Capture the cell that displays the provided text and extract its (X, Y) central coordinate. 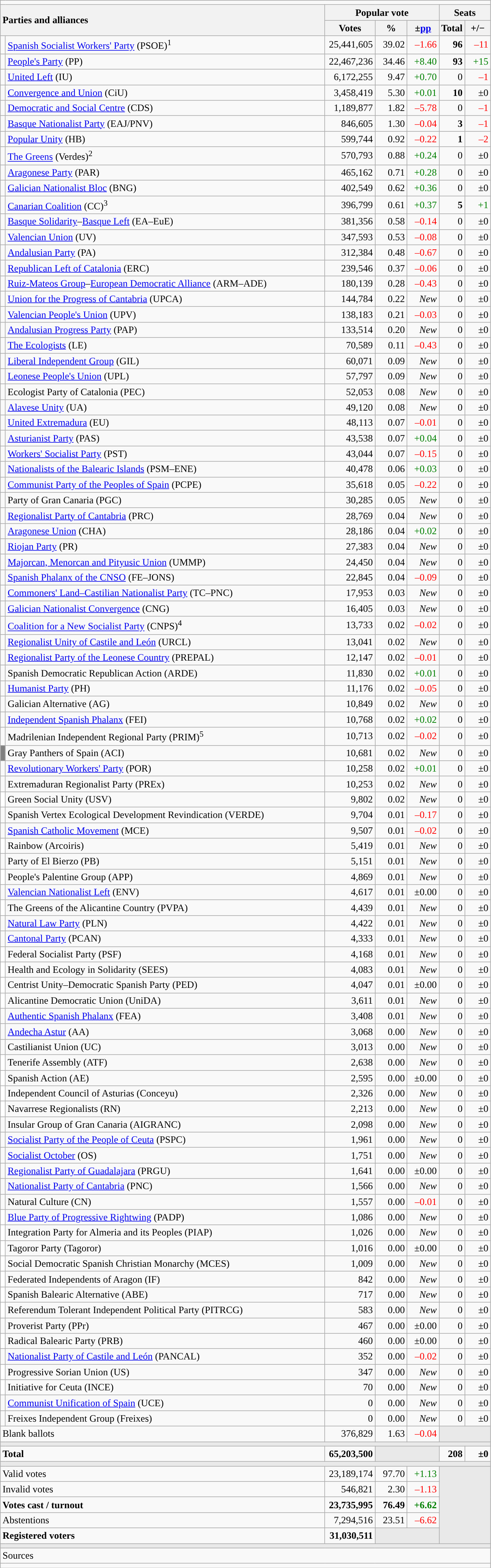
93 (452, 61)
13,041 (350, 642)
Canarian Coalition (CC)3 (165, 205)
Parties and alliances (163, 20)
Republican Left of Catalonia (ERC) (165, 268)
–1.66 (423, 45)
–0.06 (423, 268)
23,189,174 (350, 1474)
0.22 (391, 299)
0.20 (391, 330)
Spanish Balearic Alternative (ABE) (165, 1294)
30,285 (350, 500)
208 (452, 1454)
1,189,877 (350, 108)
Navarrese Regionalists (RN) (165, 1109)
10 (452, 93)
Registered voters (163, 1535)
People's Party (PP) (165, 61)
Riojan Party (PR) (165, 546)
Initiative for Ceuta (INCE) (165, 1387)
70 (350, 1387)
Abstentions (163, 1520)
31,030,511 (350, 1535)
4,869 (350, 877)
17,953 (350, 593)
–0.05 (423, 688)
+0.24 (423, 156)
138,183 (350, 314)
0.28 (391, 283)
Progressive Sorian Union (US) (165, 1372)
Andecha Astur (AA) (165, 1031)
65,203,500 (350, 1454)
27,383 (350, 546)
402,549 (350, 188)
60,071 (350, 361)
Independent Council of Asturias (Conceyu) (165, 1094)
0.71 (391, 172)
39.02 (391, 45)
Party of El Bierzo (PB) (165, 861)
Sources (245, 1556)
2,098 (350, 1124)
Humanist Party (PH) (165, 688)
+1.13 (423, 1474)
43,538 (350, 438)
United Extremadura (EU) (165, 423)
–11 (478, 45)
Votes cast / turnout (163, 1505)
United Left (IU) (165, 77)
5,151 (350, 861)
Valencian Union (UV) (165, 237)
Basque Solidarity–Basque Left (EA–EuE) (165, 222)
Galician Nationalist Bloc (BNG) (165, 188)
–0.15 (423, 454)
Aragonese Union (CHA) (165, 531)
0.92 (391, 139)
4,333 (350, 939)
Spanish Action (AE) (165, 1078)
Aragonese Party (PAR) (165, 172)
Proverist Party (PPr) (165, 1326)
96 (452, 45)
Alavese Unity (UA) (165, 407)
9.47 (391, 77)
Regionalist Party of Guadalajara (PRGU) (165, 1171)
9,802 (350, 799)
Extremaduran Regionalist Party (PREx) (165, 784)
Asturianist Party (PAS) (165, 438)
Nationalist Party of Cantabria (PNC) (165, 1186)
The Ecologists (LE) (165, 346)
381,356 (350, 222)
Green Social Unity (USV) (165, 799)
23.51 (391, 1520)
Independent Spanish Phalanx (FEI) (165, 720)
Andalusian Progress Party (PAP) (165, 330)
2,213 (350, 1109)
583 (350, 1310)
Regionalist Party of Cantabria (PRC) (165, 515)
70,589 (350, 346)
Socialist October (OS) (165, 1155)
396,799 (350, 205)
1,751 (350, 1155)
2,326 (350, 1094)
Coalition for a New Socialist Party (CNPS)4 (165, 625)
1,026 (350, 1233)
Radical Balearic Party (PRB) (165, 1341)
10,681 (350, 753)
842 (350, 1279)
0.48 (391, 252)
3,013 (350, 1047)
5.30 (391, 93)
546,821 (350, 1489)
43,044 (350, 454)
3,408 (350, 1016)
+6.62 (423, 1505)
465,162 (350, 172)
Basque Nationalist Party (EAJ/PNV) (165, 124)
Convergence and Union (CiU) (165, 93)
2,638 (350, 1062)
+/− (478, 28)
Spanish Phalanx of the CNSO (FE–JONS) (165, 578)
570,793 (350, 156)
Spanish Socialist Workers' Party (PSOE)1 (165, 45)
133,514 (350, 330)
347,593 (350, 237)
1.82 (391, 108)
Centrist Unity–Democratic Spanish Party (PED) (165, 985)
0.11 (391, 346)
5,419 (350, 846)
239,546 (350, 268)
–1.13 (423, 1489)
Spanish Vertex Ecological Development Revindication (VERDE) (165, 815)
Galician Alternative (AG) (165, 704)
Ecologist Party of Catalonia (PEC) (165, 392)
Nationalist Party of Castile and León (PANCAL) (165, 1357)
People's Palentine Group (APP) (165, 877)
–0.67 (423, 252)
467 (350, 1326)
Popular vote (382, 13)
9,507 (350, 831)
Leonese People's Union (UPL) (165, 376)
–0.17 (423, 815)
Tenerife Assembly (ATF) (165, 1062)
±pp (423, 28)
846,605 (350, 124)
12,147 (350, 657)
49,120 (350, 407)
Liberal Independent Group (GIL) (165, 361)
Natural Law Party (PLN) (165, 923)
10,713 (350, 737)
1,961 (350, 1140)
–5.78 (423, 108)
7,294,516 (350, 1520)
+8.40 (423, 61)
376,829 (350, 1434)
Castilianist Union (UC) (165, 1047)
Communist Unification of Spain (UCE) (165, 1403)
Workers' Socialist Party (PST) (165, 454)
–2 (478, 139)
Union for the Progress of Cantabria (UPCA) (165, 299)
0.37 (391, 268)
Valencian Nationalist Left (ENV) (165, 892)
Spanish Catholic Movement (MCE) (165, 831)
Cantonal Party (PCAN) (165, 939)
Health and Ecology in Solidarity (SEES) (165, 970)
11,830 (350, 673)
The Greens of the Alicantine Country (PVPA) (165, 908)
Natural Culture (CN) (165, 1202)
Rainbow (Arcoiris) (165, 846)
Spanish Democratic Republican Action (ARDE) (165, 673)
Social Democratic Spanish Christian Monarchy (MCES) (165, 1264)
Popular Unity (HB) (165, 139)
Andalusian Party (PA) (165, 252)
57,797 (350, 376)
1.30 (391, 124)
+0.04 (423, 438)
1 (452, 139)
Communist Party of the Peoples of Spain (PCPE) (165, 485)
Democratic and Social Centre (CDS) (165, 108)
347 (350, 1372)
3,458,419 (350, 93)
Valid votes (163, 1474)
16,405 (350, 609)
352 (350, 1357)
–0.08 (423, 237)
0.62 (391, 188)
Regionalist Unity of Castile and León (URCL) (165, 642)
3 (452, 124)
4,422 (350, 923)
1,557 (350, 1202)
4,168 (350, 954)
10,768 (350, 720)
Gray Panthers of Spain (ACI) (165, 753)
Socialist Party of the People of Ceuta (PSPC) (165, 1140)
4,617 (350, 892)
Tagoror Party (Tagoror) (165, 1248)
+1 (478, 205)
717 (350, 1294)
Insular Group of Gran Canaria (AIGRANC) (165, 1124)
Federal Socialist Party (PSF) (165, 954)
40,478 (350, 469)
22,845 (350, 578)
The Greens (Verdes)2 (165, 156)
11,176 (350, 688)
4,083 (350, 970)
Ruiz-Mateos Group–European Democratic Alliance (ARM–ADE) (165, 283)
0.61 (391, 205)
Freixes Independent Group (Freixes) (165, 1418)
97.70 (391, 1474)
+0.70 (423, 77)
–0.09 (423, 578)
10,258 (350, 768)
28,769 (350, 515)
Votes (350, 28)
–6.62 (423, 1520)
3,611 (350, 1000)
Authentic Spanish Phalanx (FEA) (165, 1016)
4,439 (350, 908)
1,641 (350, 1171)
0.88 (391, 156)
+15 (478, 61)
48,113 (350, 423)
599,744 (350, 139)
Alicantine Democratic Union (UniDA) (165, 1000)
4,047 (350, 985)
460 (350, 1341)
0.58 (391, 222)
76.49 (391, 1505)
Madrilenian Independent Regional Party (PRIM)5 (165, 737)
180,139 (350, 283)
Majorcan, Menorcan and Pityusic Union (UMMP) (165, 562)
–0.03 (423, 314)
9,704 (350, 815)
Galician Nationalist Convergence (CNG) (165, 609)
13,733 (350, 625)
+0.28 (423, 172)
1.63 (391, 1434)
1,009 (350, 1264)
Referendum Tolerant Independent Political Party (PITRCG) (165, 1310)
10,253 (350, 784)
Blue Party of Progressive Rightwing (PADP) (165, 1217)
+0.03 (423, 469)
Valencian People's Union (UPV) (165, 314)
–0.14 (423, 222)
22,467,236 (350, 61)
+0.37 (423, 205)
Party of Gran Canaria (PGC) (165, 500)
25,441,605 (350, 45)
2.30 (391, 1489)
Revolutionary Workers' Party (POR) (165, 768)
23,735,995 (350, 1505)
Seats (465, 13)
34.46 (391, 61)
35,618 (350, 485)
52,053 (350, 392)
Commoners' Land–Castilian Nationalist Party (TC–PNC) (165, 593)
28,186 (350, 531)
1,566 (350, 1186)
1,016 (350, 1248)
Invalid votes (163, 1489)
10,849 (350, 704)
312,384 (350, 252)
% (391, 28)
Integration Party for Almeria and its Peoples (PIAP) (165, 1233)
6,172,255 (350, 77)
24,450 (350, 562)
Regionalist Party of the Leonese Country (PREPAL) (165, 657)
Federated Independents of Aragon (IF) (165, 1279)
Nationalists of the Balearic Islands (PSM–ENE) (165, 469)
144,784 (350, 299)
0.06 (391, 469)
Blank ballots (163, 1434)
0.21 (391, 314)
1,086 (350, 1217)
0.53 (391, 237)
2,595 (350, 1078)
5 (452, 205)
3,068 (350, 1031)
+0.36 (423, 188)
